Detect which cell encompasses the target text, then output its (X, Y) center coordinate. 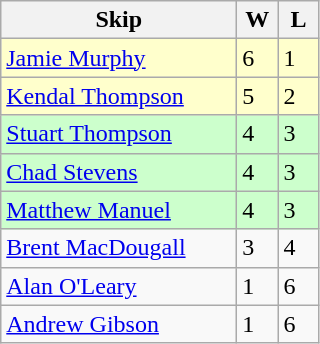
Andrew Gibson (119, 324)
Kendal Thompson (119, 96)
L (298, 20)
Brent MacDougall (119, 248)
W (258, 20)
Skip (119, 20)
Matthew Manuel (119, 210)
5 (258, 96)
Stuart Thompson (119, 134)
Jamie Murphy (119, 58)
Chad Stevens (119, 172)
2 (298, 96)
Alan O'Leary (119, 286)
